Output the [x, y] coordinate of the center of the cell containing the given text.  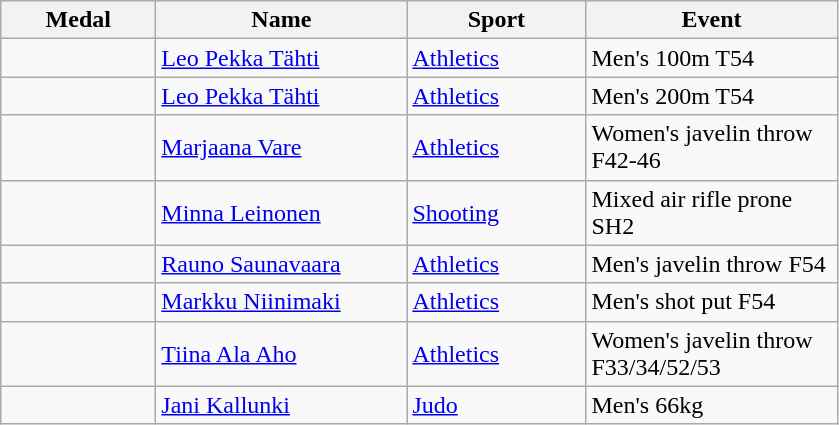
Judo [496, 405]
Men's 100m T54 [712, 58]
Shooting [496, 212]
Marjaana Vare [282, 148]
Men's javelin throw F54 [712, 264]
Women's javelin throw F33/34/52/53 [712, 354]
Sport [496, 20]
Mixed air rifle prone SH2 [712, 212]
Medal [78, 20]
Event [712, 20]
Rauno Saunavaara [282, 264]
Tiina Ala Aho [282, 354]
Minna Leinonen [282, 212]
Jani Kallunki [282, 405]
Men's 66kg [712, 405]
Men's shot put F54 [712, 302]
Men's 200m T54 [712, 96]
Women's javelin throw F42-46 [712, 148]
Markku Niinimaki [282, 302]
Name [282, 20]
